Return the [X, Y] coordinate for the center point of the cell that contains the specified text.  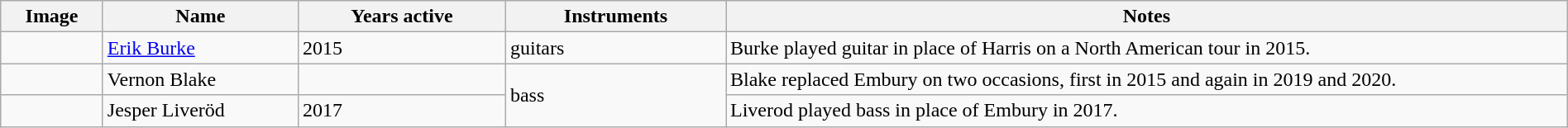
Years active [402, 17]
Jesper Liveröd [200, 111]
guitars [615, 48]
Liverod played bass in place of Embury in 2017. [1147, 111]
2015 [402, 48]
Vernon Blake [200, 79]
2017 [402, 111]
Burke played guitar in place of Harris on a North American tour in 2015. [1147, 48]
Instruments [615, 17]
Notes [1147, 17]
Name [200, 17]
Erik Burke [200, 48]
Image [52, 17]
bass [615, 95]
Blake replaced Embury on two occasions, first in 2015 and again in 2019 and 2020. [1147, 79]
